For the text-containing cell, return its midpoint in (X, Y) coordinate format. 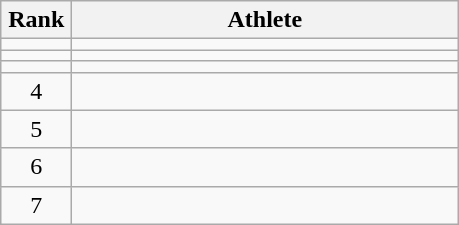
7 (36, 205)
Athlete (265, 20)
5 (36, 129)
Rank (36, 20)
6 (36, 167)
4 (36, 91)
